From the cell containing the given text, extract its center point as (x, y) coordinate. 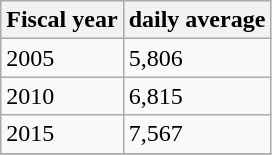
2015 (62, 134)
Fiscal year (62, 20)
2010 (62, 96)
2005 (62, 58)
6,815 (197, 96)
5,806 (197, 58)
daily average (197, 20)
7,567 (197, 134)
